Provide the [X, Y] coordinate of the cell's center where the given text is located.  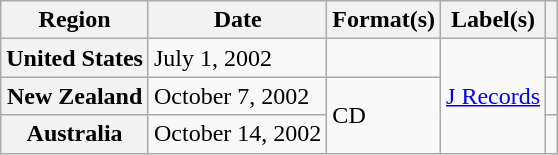
Date [237, 20]
United States [75, 58]
Format(s) [384, 20]
October 7, 2002 [237, 96]
Region [75, 20]
CD [384, 115]
July 1, 2002 [237, 58]
October 14, 2002 [237, 134]
Australia [75, 134]
New Zealand [75, 96]
J Records [494, 96]
Label(s) [494, 20]
